Detect which cell encompasses the target text, then output its (X, Y) center coordinate. 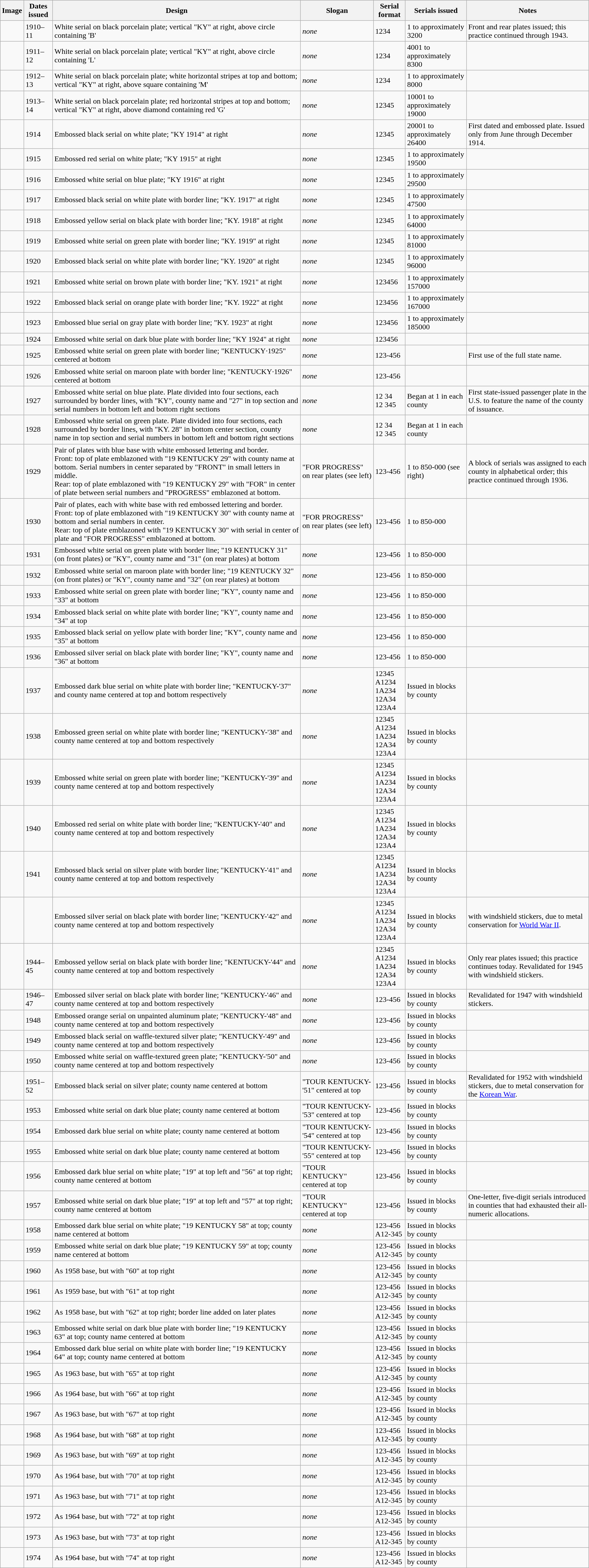
Embossed silver serial on black plate with border line; "KENTUCKY-'42" and county name centered at top and bottom respectively (177, 920)
1930 (38, 521)
1946–47 (38, 999)
Embossed white serial on green plate with border line; "KY", county name and "33" at bottom (177, 596)
Embossed dark blue serial on white plate; "19 KENTUCKY 58" at top; county name centered at bottom (177, 1230)
1935 (38, 637)
First use of the full state name. (528, 355)
Front and rear plates issued; this practice continued through 1943. (528, 31)
"TOUR KENTUCKY-'51" centered at top (337, 1086)
1950 (38, 1061)
As 1964 base, but with "72" at top right (177, 1516)
1933 (38, 596)
1916 (38, 179)
Embossed white serial on dark blue plate with border line; "KY 1924" at right (177, 339)
As 1958 base, but with "62" at top right; border line added on later plates (177, 1312)
Embossed white serial on maroon plate with border line; "19 KENTUCKY 32" (on front plates) or "KY", county name and "32" (on rear plates) at bottom (177, 575)
Embossed white serial on green plate with border line; "19 KENTUCKY 31" (on front plates) or "KY", county name and "31" (on rear plates) at bottom (177, 555)
1936 (38, 657)
Embossed yellow serial on black plate with border line; "KENTUCKY-'44" and county name centered at top and bottom respectively (177, 966)
1921 (38, 281)
1913–14 (38, 105)
Image (12, 11)
Embossed white serial on dark blue plate; "19 KENTUCKY 59" at top; county name centered at bottom (177, 1251)
1934 (38, 616)
White serial on black porcelain plate; red horizontal stripes at top and bottom; vertical "KY" at right, above diamond containing red 'G' (177, 105)
1949 (38, 1040)
1915 (38, 159)
1922 (38, 302)
1924 (38, 339)
Slogan (337, 11)
1972 (38, 1516)
As 1964 base, but with "66" at top right (177, 1394)
Embossed white serial on green plate with border line; "KENTUCKY-'39" and county name centered at top and bottom respectively (177, 782)
Embossed dark blue serial on white plate; "19" at top left and "56" at top right; county name centered at bottom (177, 1176)
1928 (38, 429)
Embossed black serial on white plate; "KY 1914" at right (177, 134)
1912–13 (38, 81)
Only rear plates issued; this practice continues today. Revalidated for 1945 with windshield stickers. (528, 966)
Embossed dark blue serial on white plate with border line; "19 KENTUCKY 64" at top; county name centered at bottom (177, 1353)
1920 (38, 261)
Embossed yellow serial on black plate with border line; "KY. 1918" at right (177, 220)
A block of serials was assigned to each county in alphabetical order; this practice continued through 1936. (528, 471)
1961 (38, 1292)
As 1963 base, but with "67" at top right (177, 1414)
First state-issued passenger plate in the U.S. to feature the name of the county of issuance. (528, 401)
1966 (38, 1394)
Embossed white serial on waffle-textured green plate; "KENTUCKY-'50" and county name centered at top and bottom respectively (177, 1061)
Revalidated for 1947 with windshield stickers. (528, 999)
1969 (38, 1455)
Notes (528, 11)
White serial on black porcelain plate; vertical "KY" at right, above circle containing 'B' (177, 31)
1968 (38, 1434)
As 1964 base, but with "68" at top right (177, 1434)
As 1963 base, but with "65" at top right (177, 1373)
Embossed red serial on white plate; "KY 1915" at right (177, 159)
1 to approximately 157000 (436, 281)
Embossed black serial on white plate with border line; "KY", county name and "34" at top (177, 616)
Dates issued (38, 11)
with windshield stickers, due to metal conservation for World War II. (528, 920)
One-letter, five-digit serials introduced in counties that had exhausted their all-numeric allocations. (528, 1205)
"TOUR KENTUCKY-'54" centered at top (337, 1131)
Embossed white serial on blue plate; "KY 1916" at right (177, 179)
1965 (38, 1373)
Serial format (390, 11)
20001 to approximately 26400 (436, 134)
1963 (38, 1332)
1917 (38, 200)
1 to approximately 64000 (436, 220)
1 to approximately 8000 (436, 81)
Embossed blue serial on gray plate with border line; "KY. 1923" at right (177, 323)
1964 (38, 1353)
As 1963 base, but with "73" at top right (177, 1537)
Embossed green serial on white plate with border line; "KENTUCKY-'38" and county name centered at top and bottom respectively (177, 736)
1 to approximately 96000 (436, 261)
1958 (38, 1230)
Revalidated for 1952 with windshield stickers, due to metal conservation for the Korean War. (528, 1086)
4001 to approximately 8300 (436, 56)
"TOUR KENTUCKY-'55" centered at top (337, 1151)
1941 (38, 874)
1938 (38, 736)
1 to 850-000 (see right) (436, 471)
Embossed white serial on dark blue plate with border line; "19 KENTUCKY 63" at top; county name centered at bottom (177, 1332)
1 to approximately 185000 (436, 323)
1 to approximately 29500 (436, 179)
1944–45 (38, 966)
1932 (38, 575)
As 1963 base, but with "71" at top right (177, 1496)
1931 (38, 555)
Embossed black serial on yellow plate with border line; "KY", county name and "35" at bottom (177, 637)
1939 (38, 782)
1955 (38, 1151)
Embossed black serial on white plate with border line; "KY. 1920" at right (177, 261)
1957 (38, 1205)
1911–12 (38, 56)
Design (177, 11)
1 to approximately 167000 (436, 302)
1954 (38, 1131)
1948 (38, 1020)
1960 (38, 1271)
1 to approximately 47500 (436, 200)
1 to approximately 19500 (436, 159)
1914 (38, 134)
Embossed white serial on maroon plate with border line; "KENTUCKY·1926" centered at bottom (177, 376)
Embossed black serial on orange plate with border line; "KY. 1922" at right (177, 302)
Embossed black serial on silver plate with border line; "KENTUCKY-'41" and county name centered at top and bottom respectively (177, 874)
Embossed orange serial on unpainted aluminum plate; "KENTUCKY-'48" and county name centered at top and bottom respectively (177, 1020)
1910–11 (38, 31)
Embossed black serial on waffle-textured silver plate; "KENTUCKY-'49" and county name centered at top and bottom respectively (177, 1040)
1918 (38, 220)
1971 (38, 1496)
As 1964 base, but with "70" at top right (177, 1475)
10001 to approximately 19000 (436, 105)
Embossed silver serial on black plate with border line; "KY", county name and "36" at bottom (177, 657)
1926 (38, 376)
1 to approximately 3200 (436, 31)
Embossed dark blue serial on white plate with border line; "KENTUCKY-'37" and county name centered at top and bottom respectively (177, 690)
1919 (38, 241)
1925 (38, 355)
White serial on black porcelain plate; white horizontal stripes at top and bottom; vertical "KY" at right, above square containing 'M' (177, 81)
1940 (38, 828)
As 1964 base, but with "74" at top right (177, 1558)
As 1959 base, but with "61" at top right (177, 1292)
1967 (38, 1414)
Embossed white serial on green plate with border line; "KY. 1919" at right (177, 241)
As 1958 base, but with "60" at top right (177, 1271)
Embossed white serial on brown plate with border line; "KY. 1921" at right (177, 281)
Embossed dark blue serial on white plate; county name centered at bottom (177, 1131)
As 1963 base, but with "69" at top right (177, 1455)
Embossed silver serial on black plate with border line; "KENTUCKY-'46" and county name centered at top and bottom respectively (177, 999)
1974 (38, 1558)
1973 (38, 1537)
1923 (38, 323)
Embossed red serial on white plate with border line; "KENTUCKY-'40" and county name centered at top and bottom respectively (177, 828)
1956 (38, 1176)
1927 (38, 401)
1929 (38, 471)
1970 (38, 1475)
Embossed black serial on silver plate; county name centered at bottom (177, 1086)
White serial on black porcelain plate; vertical "KY" at right, above circle containing 'L' (177, 56)
Embossed black serial on white plate with border line; "KY. 1917" at right (177, 200)
Serials issued (436, 11)
1 to approximately 81000 (436, 241)
1937 (38, 690)
First dated and embossed plate. Issued only from June through December 1914. (528, 134)
Embossed white serial on dark blue plate; "19" at top left and "57" at top right; county name centered at bottom (177, 1205)
Embossed white serial on green plate with border line; "KENTUCKY·1925" centered at bottom (177, 355)
1953 (38, 1110)
1959 (38, 1251)
"TOUR KENTUCKY-'53" centered at top (337, 1110)
1962 (38, 1312)
1951–52 (38, 1086)
